From the cell containing the given text, extract its center point as [x, y] coordinate. 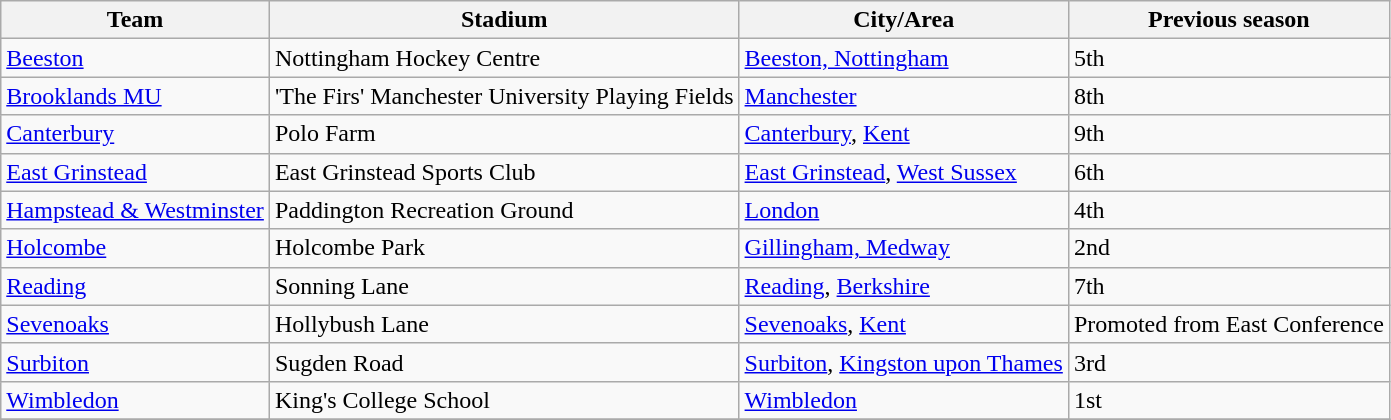
1st [1228, 400]
Polo Farm [504, 134]
6th [1228, 172]
2nd [1228, 248]
8th [1228, 96]
Holcombe [136, 248]
'The Firs' Manchester University Playing Fields [504, 96]
Gillingham, Medway [904, 248]
East Grinstead Sports Club [504, 172]
Nottingham Hockey Centre [504, 58]
Team [136, 20]
London [904, 210]
East Grinstead, West Sussex [904, 172]
Sevenoaks [136, 324]
3rd [1228, 362]
9th [1228, 134]
Holcombe Park [504, 248]
East Grinstead [136, 172]
Canterbury [136, 134]
5th [1228, 58]
Promoted from East Conference [1228, 324]
King's College School [504, 400]
Surbiton [136, 362]
Hollybush Lane [504, 324]
Stadium [504, 20]
Sugden Road [504, 362]
Hampstead & Westminster [136, 210]
Canterbury, Kent [904, 134]
Reading [136, 286]
Reading, Berkshire [904, 286]
Beeston [136, 58]
Manchester [904, 96]
City/Area [904, 20]
Paddington Recreation Ground [504, 210]
Beeston, Nottingham [904, 58]
Brooklands MU [136, 96]
Sevenoaks, Kent [904, 324]
4th [1228, 210]
Sonning Lane [504, 286]
Previous season [1228, 20]
Surbiton, Kingston upon Thames [904, 362]
7th [1228, 286]
